Capture the cell that displays the provided text and extract its (x, y) central coordinate. 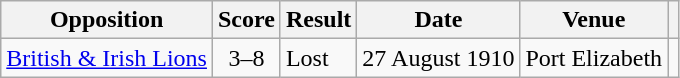
3–8 (246, 58)
Date (438, 20)
Port Elizabeth (594, 58)
Score (246, 20)
Result (318, 20)
Opposition (107, 20)
27 August 1910 (438, 58)
British & Irish Lions (107, 58)
Lost (318, 58)
Venue (594, 20)
